Scan for the cell matching the given text and deliver its [X, Y] coordinate at center. 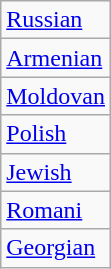
Georgian [56, 248]
Jewish [56, 172]
Russian [56, 20]
Armenian [56, 58]
Romani [56, 210]
Polish [56, 134]
Moldovan [56, 96]
